Return (x, y) of the center of cell containing provided text 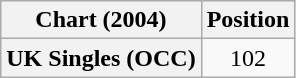
UK Singles (OCC) (101, 58)
Chart (2004) (101, 20)
Position (248, 20)
102 (248, 58)
